Output the [X, Y] coordinate of the center of the cell containing the given text.  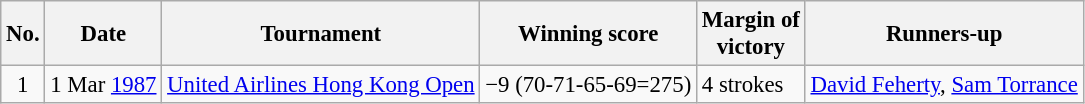
−9 (70-71-65-69=275) [588, 85]
Runners-up [944, 34]
1 [23, 85]
Winning score [588, 34]
David Feherty, Sam Torrance [944, 85]
Margin ofvictory [752, 34]
United Airlines Hong Kong Open [321, 85]
1 Mar 1987 [104, 85]
Date [104, 34]
4 strokes [752, 85]
Tournament [321, 34]
No. [23, 34]
